Return the (X, Y) coordinate for the center point of the cell that contains the specified text.  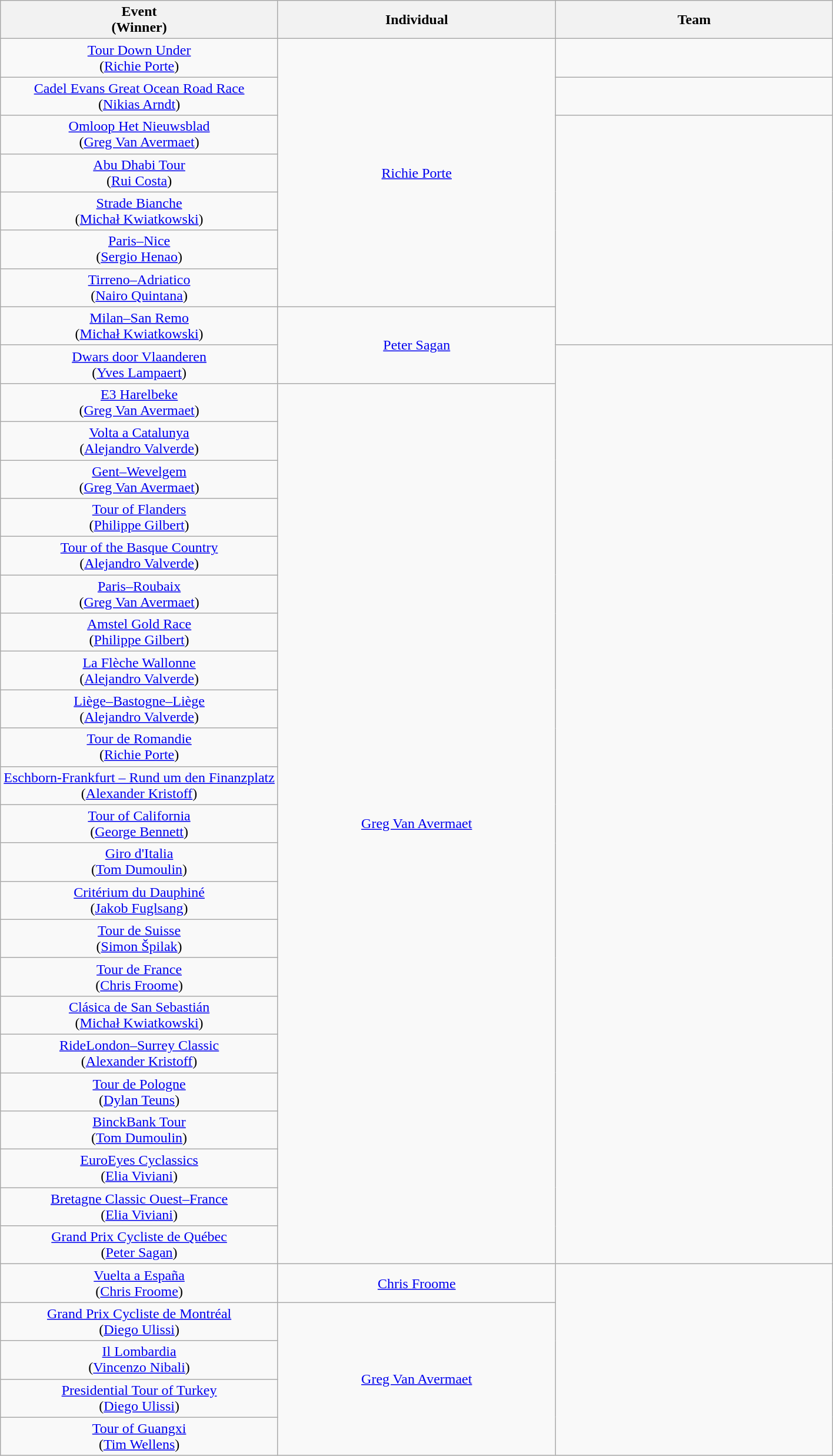
Grand Prix Cycliste de Montréal(Diego Ulissi) (139, 1322)
Critérium du Dauphiné(Jakob Fuglsang) (139, 900)
Chris Froome (416, 1283)
Grand Prix Cycliste de Québec(Peter Sagan) (139, 1245)
Event(Winner) (139, 20)
Tour Down Under(Richie Porte) (139, 58)
Paris–Nice(Sergio Henao) (139, 250)
Giro d'Italia(Tom Dumoulin) (139, 862)
Tour of Guangxi(Tim Wellens) (139, 1436)
Team (694, 20)
Dwars door Vlaanderen(Yves Lampaert) (139, 364)
EuroEyes Cyclassics(Elia Viviani) (139, 1169)
Abu Dhabi Tour(Rui Costa) (139, 173)
BinckBank Tour(Tom Dumoulin) (139, 1130)
Cadel Evans Great Ocean Road Race(Nikias Arndt) (139, 97)
La Flèche Wallonne(Alejandro Valverde) (139, 671)
Amstel Gold Race(Philippe Gilbert) (139, 632)
Vuelta a España(Chris Froome) (139, 1283)
Tour of Flanders(Philippe Gilbert) (139, 518)
Paris–Roubaix(Greg Van Avermaet) (139, 594)
Peter Sagan (416, 345)
Presidential Tour of Turkey(Diego Ulissi) (139, 1398)
Il Lombardia(Vincenzo Nibali) (139, 1359)
Tour de France(Chris Froome) (139, 977)
Tour of California(George Bennett) (139, 824)
Volta a Catalunya(Alejandro Valverde) (139, 440)
Clásica de San Sebastián(Michał Kwiatkowski) (139, 1015)
E3 Harelbeke(Greg Van Avermaet) (139, 403)
Gent–Wevelgem(Greg Van Avermaet) (139, 479)
Individual (416, 20)
RideLondon–Surrey Classic(Alexander Kristoff) (139, 1053)
Omloop Het Nieuwsblad(Greg Van Avermaet) (139, 134)
Bretagne Classic Ouest–France(Elia Viviani) (139, 1206)
Eschborn-Frankfurt – Rund um den Finanzplatz(Alexander Kristoff) (139, 785)
Liège–Bastogne–Liège(Alejandro Valverde) (139, 709)
Tour de Pologne(Dylan Teuns) (139, 1091)
Richie Porte (416, 173)
Tour de Romandie(Richie Porte) (139, 747)
Strade Bianche(Michał Kwiatkowski) (139, 211)
Milan–San Remo(Michał Kwiatkowski) (139, 326)
Tirreno–Adriatico(Nairo Quintana) (139, 287)
Tour of the Basque Country(Alejandro Valverde) (139, 556)
Tour de Suisse(Simon Špilak) (139, 938)
